Provide the [x, y] coordinate of the cell's center where the given text is located.  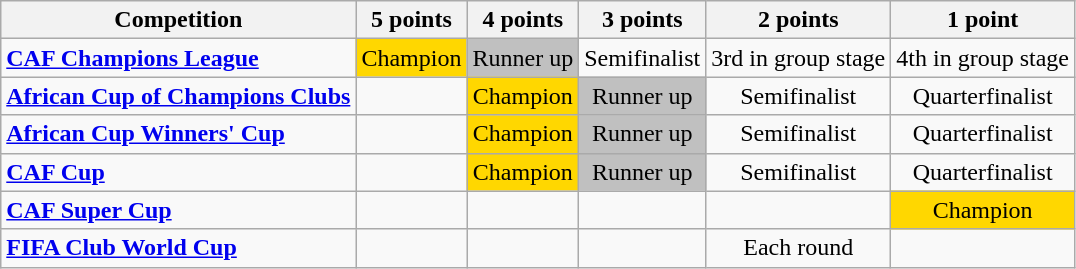
CAF Champions League [178, 58]
2 points [798, 20]
African Cup Winners' Cup [178, 134]
Each round [798, 248]
4 points [523, 20]
Competition [178, 20]
3rd in group stage [798, 58]
1 point [983, 20]
FIFA Club World Cup [178, 248]
African Cup of Champions Clubs [178, 96]
CAF Cup [178, 172]
CAF Super Cup [178, 210]
5 points [412, 20]
4th in group stage [983, 58]
3 points [642, 20]
